Detect which cell encompasses the target text, then output its [x, y] center coordinate. 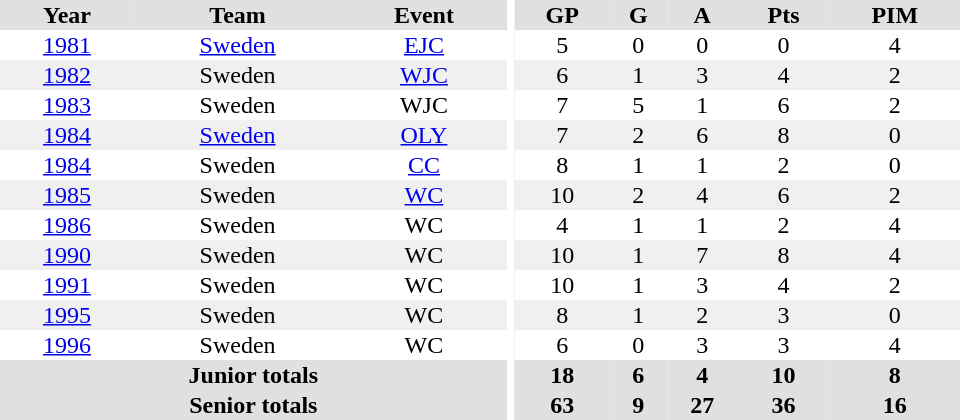
1990 [67, 255]
1981 [67, 45]
CC [424, 165]
EJC [424, 45]
Junior totals [254, 375]
GP [562, 15]
18 [562, 375]
Year [67, 15]
A [702, 15]
1985 [67, 195]
Event [424, 15]
36 [784, 405]
16 [895, 405]
OLY [424, 135]
9 [638, 405]
1995 [67, 315]
PIM [895, 15]
G [638, 15]
Senior totals [254, 405]
1982 [67, 75]
1991 [67, 285]
Team [238, 15]
63 [562, 405]
1996 [67, 345]
1986 [67, 225]
Pts [784, 15]
27 [702, 405]
1983 [67, 105]
